Scan for the cell matching the given text and deliver its (X, Y) coordinate at center. 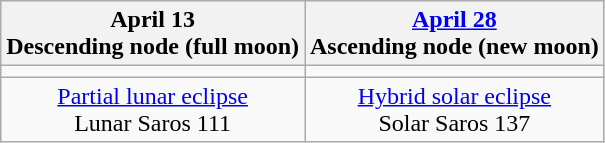
Hybrid solar eclipseSolar Saros 137 (454, 110)
April 28Ascending node (new moon) (454, 34)
Partial lunar eclipseLunar Saros 111 (153, 110)
April 13Descending node (full moon) (153, 34)
